Detect which cell encompasses the target text, then output its (x, y) center coordinate. 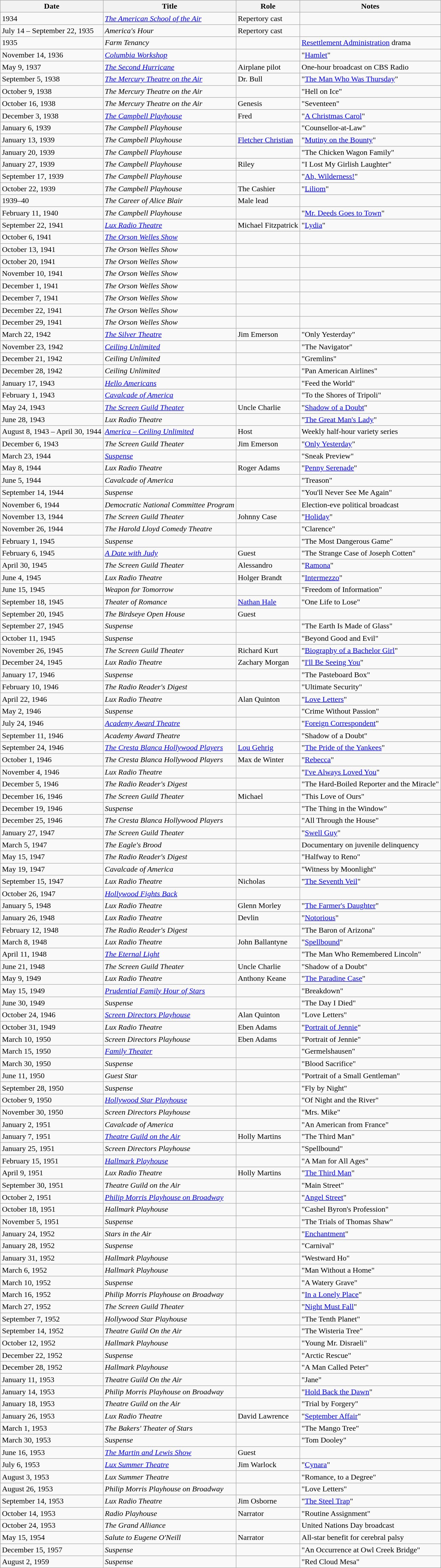
Stars in the Air (169, 1234)
September 7, 1952 (52, 1319)
October 18, 1951 (52, 1209)
October 9, 1950 (52, 1100)
"The Navigator" (370, 346)
"Freedom of Information" (370, 590)
April 9, 1951 (52, 1173)
May 15, 1949 (52, 991)
"Biography of a Bachelor Girl" (370, 650)
April 11, 1948 (52, 954)
September 17, 1939 (52, 177)
Resettlement Administration drama (370, 43)
"Ultimate Security" (370, 687)
October 9, 1938 (52, 91)
"September Affair" (370, 1416)
March 27, 1952 (52, 1307)
May 19, 1947 (52, 869)
United Nations Day broadcast (370, 1526)
September 24, 1946 (52, 748)
"Germelshausen" (370, 1051)
May 2, 1946 (52, 711)
February 1, 1945 (52, 541)
America – Ceiling Unlimited (169, 432)
Airplane pilot (268, 67)
"Ramona" (370, 565)
January 2, 1951 (52, 1124)
July 6, 1953 (52, 1465)
Nathan Hale (268, 602)
"Liliom" (370, 189)
Family Theater (169, 1051)
"The Hard-Boiled Reporter and the Miracle" (370, 784)
"Mutiny on the Bounty" (370, 140)
July 14 – September 22, 1935 (52, 31)
Host (268, 432)
November 30, 1950 (52, 1112)
March 5, 1947 (52, 845)
"Westward Ho" (370, 1258)
The Bakers' Theater of Stars (169, 1428)
August 8, 1943 – April 30, 1944 (52, 432)
June 11, 1950 (52, 1076)
"To the Shores of Tripoli" (370, 395)
December 22, 1952 (52, 1355)
Salute to Eugene O'Neill (169, 1538)
Michael Fitzpatrick (268, 225)
January 13, 1939 (52, 140)
John Ballantyne (268, 942)
February 12, 1948 (52, 930)
"Blood Sacrifice" (370, 1064)
"The Seventh Veil" (370, 881)
December 16, 1946 (52, 796)
March 10, 1952 (52, 1282)
October 13, 1941 (52, 249)
"This Love of Ours" (370, 796)
"You'll Never See Me Again" (370, 492)
October 24, 1953 (52, 1526)
November 5, 1951 (52, 1222)
"Cynara" (370, 1465)
Date (52, 6)
January 25, 1951 (52, 1149)
"The Steel Trap" (370, 1501)
"The Baron of Arizona" (370, 930)
"Young Mr. Disraeli" (370, 1343)
February 6, 1945 (52, 553)
December 6, 1943 (52, 444)
December 22, 1941 (52, 310)
January 17, 1946 (52, 675)
May 24, 1943 (52, 407)
October 1, 1946 (52, 760)
September 11, 1946 (52, 735)
"Penny Serenade" (370, 468)
"The Farmer's Daughter" (370, 905)
October 12, 1952 (52, 1343)
January 27, 1947 (52, 833)
"Ah, Wilderness!" (370, 177)
September 28, 1950 (52, 1088)
"The Strange Case of Joseph Cotten" (370, 553)
"Hold Back the Dawn" (370, 1392)
Weekly half-hour variety series (370, 432)
"In a Lonely Place" (370, 1294)
"I've Always Loved You" (370, 772)
"Arctic Rescue" (370, 1355)
"Breakdown" (370, 991)
Farm Tenancy (169, 43)
May 8, 1944 (52, 468)
September 18, 1945 (52, 602)
"Feed the World" (370, 383)
June 16, 1953 (52, 1452)
September 14, 1953 (52, 1501)
Theater of Romance (169, 602)
Glenn Morley (268, 905)
"Hell on Ice" (370, 91)
September 5, 1938 (52, 79)
December 29, 1941 (52, 322)
"Clarence" (370, 529)
"Carnival" (370, 1246)
"A Man for All Ages" (370, 1161)
January 6, 1939 (52, 128)
June 5, 1944 (52, 480)
Weapon for Tomorrow (169, 590)
"Fly by Night" (370, 1088)
April 30, 1945 (52, 565)
Zachary Morgan (268, 663)
"Angel Street" (370, 1197)
"A Christmas Carol" (370, 116)
August 2, 1959 (52, 1562)
"Tom Dooley" (370, 1440)
"The Tenth Planet" (370, 1319)
May 9, 1949 (52, 979)
Roger Adams (268, 468)
"Mr. Deeds Goes to Town" (370, 213)
January 5, 1948 (52, 905)
"The Mango Tree" (370, 1428)
"A Watery Grave" (370, 1282)
"I Lost My Girlish Laughter" (370, 164)
Alessandro (268, 565)
January 27, 1939 (52, 164)
"Lydia" (370, 225)
"The Day I Died" (370, 1003)
July 24, 1946 (52, 723)
1939–40 (52, 201)
"The Chicken Wagon Family" (370, 152)
February 11, 1940 (52, 213)
September 14, 1952 (52, 1331)
One-hour broadcast on CBS Radio (370, 67)
Title (169, 6)
October 22, 1939 (52, 189)
"Seventeen" (370, 103)
"Of Night and the River" (370, 1100)
December 25, 1946 (52, 821)
February 15, 1951 (52, 1161)
October 26, 1947 (52, 893)
"The Most Dangerous Game" (370, 541)
"I'll Be Seeing You" (370, 663)
August 3, 1953 (52, 1477)
"The Man Who Was Thursday" (370, 79)
November 14, 1936 (52, 55)
May 15, 1947 (52, 857)
"Swell Guy" (370, 833)
"The Earth Is Made of Glass" (370, 626)
June 15, 1945 (52, 590)
December 21, 1942 (52, 359)
October 6, 1941 (52, 237)
1934 (52, 19)
Prudential Family Hour of Stars (169, 991)
January 18, 1953 (52, 1404)
November 10, 1941 (52, 274)
"Witness by Moonlight" (370, 869)
"All Through the House" (370, 821)
America's Hour (169, 31)
"Main Street" (370, 1185)
David Lawrence (268, 1416)
"An American from France" (370, 1124)
"Crime Without Passion" (370, 711)
"Man Without a Home" (370, 1270)
"Mrs. Mike" (370, 1112)
Hollywood Fights Back (169, 893)
"Halfway to Reno" (370, 857)
"Rebecca" (370, 760)
"Treason" (370, 480)
March 30, 1953 (52, 1440)
October 24, 1946 (52, 1015)
June 30, 1949 (52, 1003)
"Red Cloud Mesa" (370, 1562)
March 15, 1950 (52, 1051)
"The Trials of Thomas Shaw" (370, 1222)
December 1, 1941 (52, 286)
Notes (370, 6)
The Cashier (268, 189)
The Harold Lloyd Comedy Theatre (169, 529)
October 16, 1938 (52, 103)
November 26, 1945 (52, 650)
March 16, 1952 (52, 1294)
Jim Osborne (268, 1501)
Jim Warlock (268, 1465)
"Beyond Good and Evil" (370, 638)
All-star benefit for cerebral palsy (370, 1538)
"The Wisteria Tree" (370, 1331)
"The Thing in the Window" (370, 808)
Lou Gehrig (268, 748)
The Silver Theatre (169, 334)
"Holiday" (370, 517)
"Notorious" (370, 918)
The Martin and Lewis Show (169, 1452)
March 1, 1953 (52, 1428)
"The Great Man's Lady" (370, 420)
March 22, 1942 (52, 334)
Guest Star (169, 1076)
January 26, 1948 (52, 918)
"Intermezzo" (370, 578)
The Grand Alliance (169, 1526)
Michael (268, 796)
January 11, 1953 (52, 1380)
June 28, 1943 (52, 420)
"A Man Called Peter" (370, 1367)
June 21, 1948 (52, 966)
Democratic National Committee Program (169, 504)
November 13, 1944 (52, 517)
March 30, 1950 (52, 1064)
Fred (268, 116)
September 15, 1947 (52, 881)
"The Pasteboard Box" (370, 675)
"Night Must Fall" (370, 1307)
December 28, 1952 (52, 1367)
November 4, 1946 (52, 772)
"Romance, to a Degree" (370, 1477)
January 7, 1951 (52, 1137)
January 31, 1952 (52, 1258)
February 1, 1943 (52, 395)
"Cashel Byron's Profession" (370, 1209)
January 14, 1953 (52, 1392)
January 17, 1943 (52, 383)
November 23, 1942 (52, 346)
"Hamlet" (370, 55)
October 11, 1945 (52, 638)
January 28, 1952 (52, 1246)
December 24, 1945 (52, 663)
Anthony Keane (268, 979)
Dr. Bull (268, 79)
October 2, 1951 (52, 1197)
April 22, 1946 (52, 699)
Richard Kurt (268, 650)
"Routine Assignment" (370, 1513)
December 28, 1942 (52, 371)
"An Occurrence at Owl Creek Bridge" (370, 1550)
March 6, 1952 (52, 1270)
October 20, 1941 (52, 261)
December 3, 1938 (52, 116)
March 8, 1948 (52, 942)
September 14, 1944 (52, 492)
March 10, 1950 (52, 1039)
May 9, 1937 (52, 67)
Max de Winter (268, 760)
February 10, 1946 (52, 687)
The American School of the Air (169, 19)
May 15, 1954 (52, 1538)
January 24, 1952 (52, 1234)
Holger Brandt (268, 578)
September 27, 1945 (52, 626)
September 30, 1951 (52, 1185)
The Eagle's Brood (169, 845)
"Pan American Airlines" (370, 371)
"The Paradine Case" (370, 979)
Documentary on juvenile delinquency (370, 845)
"The Man Who Remembered Lincoln" (370, 954)
The Eternal Light (169, 954)
Election-eve political broadcast (370, 504)
"Portrait of a Small Gentleman" (370, 1076)
The Career of Alice Blair (169, 201)
December 15, 1957 (52, 1550)
November 26, 1944 (52, 529)
September 20, 1945 (52, 614)
"The Pride of the Yankees" (370, 748)
January 20, 1939 (52, 152)
Johnny Case (268, 517)
"Gremlins" (370, 359)
"One Life to Lose" (370, 602)
The Birdseye Open House (169, 614)
August 26, 1953 (52, 1489)
June 4, 1945 (52, 578)
"Enchantment" (370, 1234)
December 7, 1941 (52, 298)
"Foreign Correspondent" (370, 723)
The Second Hurricane (169, 67)
"Jane" (370, 1380)
Devlin (268, 918)
1935 (52, 43)
Role (268, 6)
Fletcher Christian (268, 140)
Hello Americans (169, 383)
"Sneak Preview" (370, 456)
December 19, 1946 (52, 808)
November 6, 1944 (52, 504)
"Trial by Forgery" (370, 1404)
October 31, 1949 (52, 1027)
Male lead (268, 201)
Riley (268, 164)
Columbia Workshop (169, 55)
"Counsellor-at-Law" (370, 128)
Radio Playhouse (169, 1513)
September 22, 1941 (52, 225)
Genesis (268, 103)
January 26, 1953 (52, 1416)
Nicholas (268, 881)
December 5, 1946 (52, 784)
March 23, 1944 (52, 456)
A Date with Judy (169, 553)
October 14, 1953 (52, 1513)
